Output the [X, Y] coordinate of the center of the cell containing the given text.  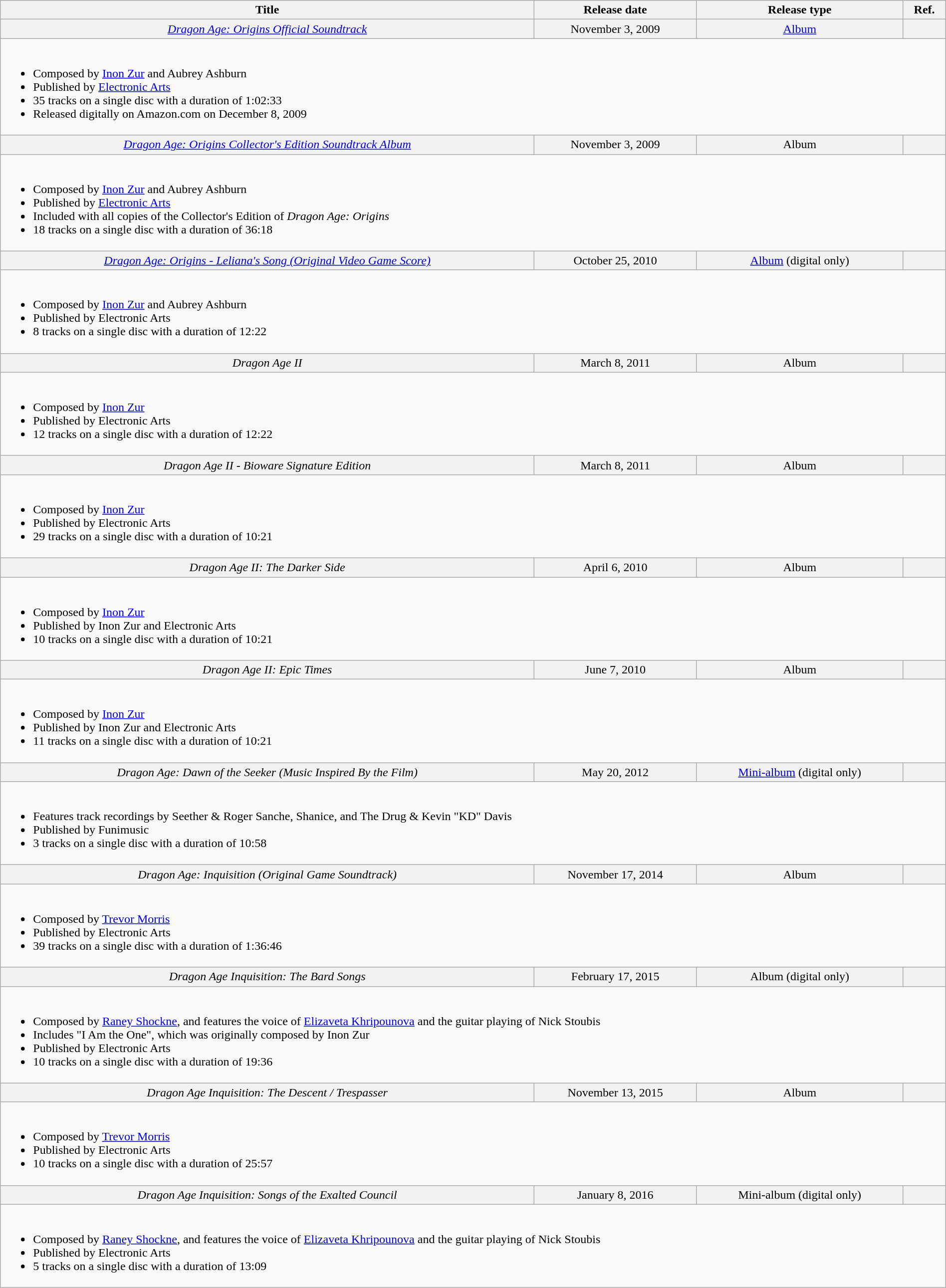
Release type [800, 10]
Dragon Age: Origins Collector's Edition Soundtrack Album [267, 145]
June 7, 2010 [616, 670]
November 17, 2014 [616, 874]
Composed by Inon ZurPublished by Inon Zur and Electronic Arts11 tracks on a single disc with a duration of 10:21 [473, 721]
May 20, 2012 [616, 772]
Dragon Age Inquisition: Songs of the Exalted Council [267, 1195]
Composed by Trevor MorrisPublished by Electronic Arts10 tracks on a single disc with a duration of 25:57 [473, 1143]
Dragon Age Inquisition: The Bard Songs [267, 977]
Dragon Age II: The Darker Side [267, 567]
November 13, 2015 [616, 1092]
February 17, 2015 [616, 977]
Composed by Inon Zur and Aubrey AshburnPublished by Electronic Arts8 tracks on a single disc with a duration of 12:22 [473, 311]
Dragon Age II - Bioware Signature Edition [267, 465]
Dragon Age: Dawn of the Seeker (Music Inspired By the Film) [267, 772]
Dragon Age: Origins Official Soundtrack [267, 29]
Dragon Age II [267, 363]
Release date [616, 10]
October 25, 2010 [616, 260]
April 6, 2010 [616, 567]
Dragon Age: Origins - Leliana's Song (Original Video Game Score) [267, 260]
Composed by Inon ZurPublished by Electronic Arts12 tracks on a single disc with a duration of 12:22 [473, 414]
Ref. [924, 10]
Title [267, 10]
Composed by Inon ZurPublished by Inon Zur and Electronic Arts10 tracks on a single disc with a duration of 10:21 [473, 619]
Composed by Inon ZurPublished by Electronic Arts29 tracks on a single disc with a duration of 10:21 [473, 516]
January 8, 2016 [616, 1195]
Dragon Age II: Epic Times [267, 670]
Dragon Age Inquisition: The Descent / Trespasser [267, 1092]
Dragon Age: Inquisition (Original Game Soundtrack) [267, 874]
Composed by Trevor MorrisPublished by Electronic Arts39 tracks on a single disc with a duration of 1:36:46 [473, 926]
